Extract the (X, Y) coordinate from the center of the cell holding the provided text.  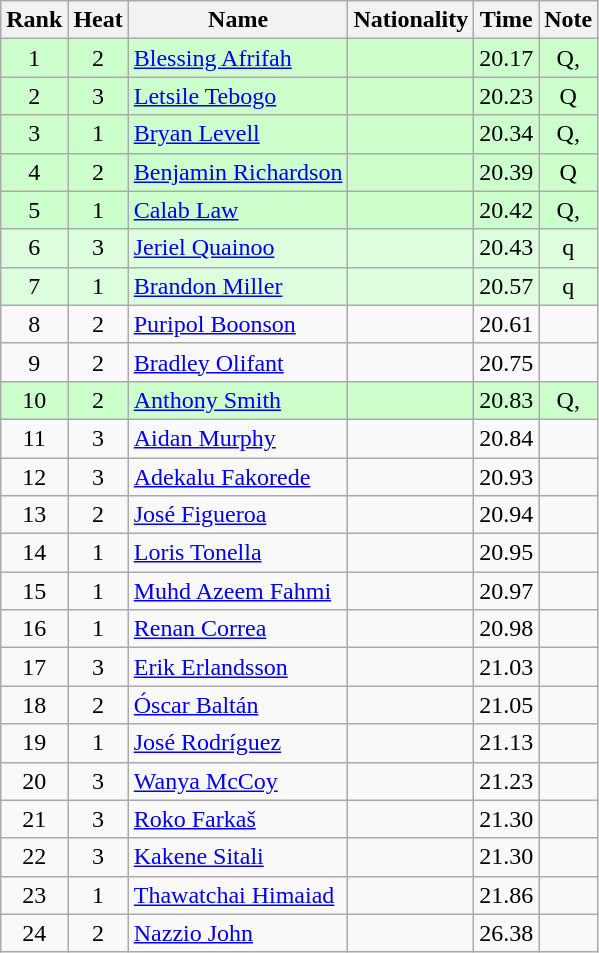
21.13 (506, 743)
7 (34, 286)
Muhd Azeem Fahmi (238, 591)
Renan Correa (238, 629)
Time (506, 20)
26.38 (506, 933)
Thawatchai Himaiad (238, 895)
5 (34, 210)
16 (34, 629)
Puripol Boonson (238, 324)
11 (34, 438)
19 (34, 743)
15 (34, 591)
14 (34, 553)
Jeriel Quainoo (238, 248)
Bradley Olifant (238, 362)
Roko Farkaš (238, 819)
Bryan Levell (238, 134)
20.23 (506, 96)
21.86 (506, 895)
20.95 (506, 553)
20.57 (506, 286)
Blessing Afrifah (238, 58)
20.43 (506, 248)
Calab Law (238, 210)
18 (34, 705)
José Figueroa (238, 515)
20.42 (506, 210)
17 (34, 667)
José Rodríguez (238, 743)
Erik Erlandsson (238, 667)
Nazzio John (238, 933)
24 (34, 933)
Letsile Tebogo (238, 96)
Loris Tonella (238, 553)
9 (34, 362)
Adekalu Fakorede (238, 477)
20.97 (506, 591)
21.03 (506, 667)
20.94 (506, 515)
Name (238, 20)
6 (34, 248)
Heat (98, 20)
Anthony Smith (238, 400)
21.23 (506, 781)
21 (34, 819)
10 (34, 400)
8 (34, 324)
20.84 (506, 438)
20.98 (506, 629)
4 (34, 172)
20 (34, 781)
20.83 (506, 400)
Brandon Miller (238, 286)
20.93 (506, 477)
Rank (34, 20)
20.61 (506, 324)
12 (34, 477)
Note (568, 20)
20.17 (506, 58)
22 (34, 857)
20.75 (506, 362)
Óscar Baltán (238, 705)
13 (34, 515)
21.05 (506, 705)
Wanya McCoy (238, 781)
Nationality (411, 20)
20.39 (506, 172)
Aidan Murphy (238, 438)
20.34 (506, 134)
23 (34, 895)
Benjamin Richardson (238, 172)
Kakene Sitali (238, 857)
